Output the [x, y] coordinate of the center of the cell containing the given text.  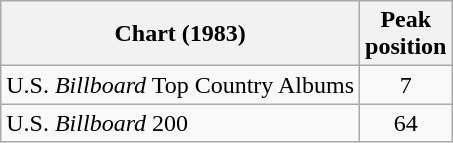
64 [406, 123]
U.S. Billboard 200 [180, 123]
7 [406, 85]
Peakposition [406, 34]
Chart (1983) [180, 34]
U.S. Billboard Top Country Albums [180, 85]
